Locate the cell with the specified text and output its [X, Y] center coordinate. 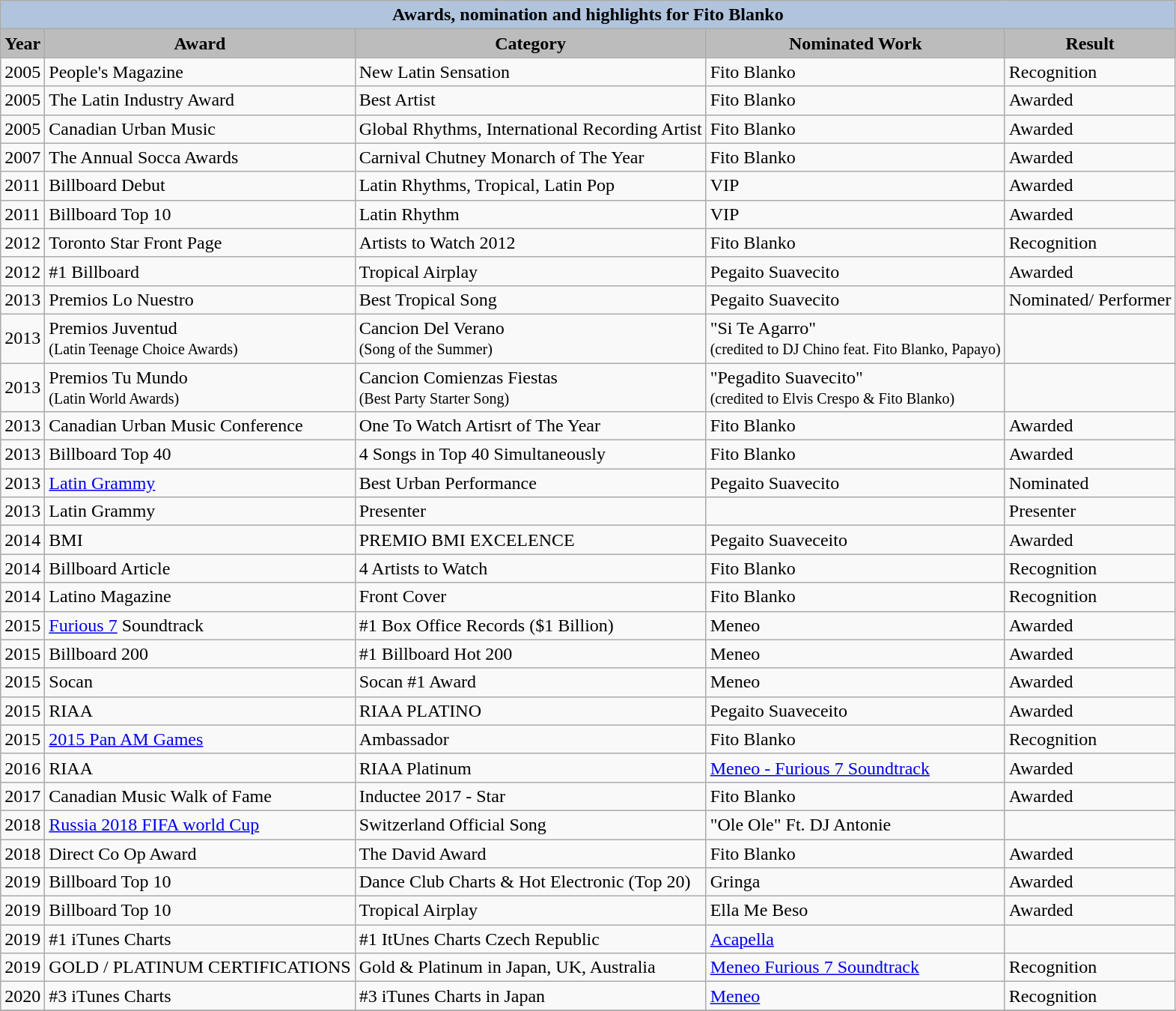
Nominated [1090, 483]
2017 [22, 796]
#1 ItUnes Charts Czech Republic [530, 939]
Result [1090, 43]
#1 iTunes Charts [200, 939]
Ella Me Beso [855, 911]
Latino Magazine [200, 597]
2015 Pan AM Games [200, 739]
#3 iTunes Charts [200, 996]
Artists to Watch 2012 [530, 243]
Socan [200, 682]
#1 Box Office Records ($1 Billion) [530, 625]
PREMIO BMI EXCELENCE [530, 540]
"Ole Ole" Ft. DJ Antonie [855, 825]
People's Magazine [200, 72]
GOLD / PLATINUM CERTIFICATIONS [200, 968]
Latin Rhythm [530, 214]
"Si Te Agarro"(credited to DJ Chino feat. Fito Blanko, Papayo) [855, 338]
Latin Rhythms, Tropical, Latin Pop [530, 186]
Billboard Article [200, 568]
Best Artist [530, 100]
Cancion Del Verano (Song of the Summer) [530, 338]
Russia 2018 FIFA world Cup [200, 825]
"Pegadito Suavecito"(credited to Elvis Crespo & Fito Blanko) [855, 386]
Nominated Work [855, 43]
Front Cover [530, 597]
The Annual Socca Awards [200, 157]
BMI [200, 540]
Toronto Star Front Page [200, 243]
The David Award [530, 853]
Canadian Urban Music Conference [200, 426]
New Latin Sensation [530, 72]
Billboard Debut [200, 186]
RIAA Platinum [530, 768]
Year [22, 43]
Meneo - Furious 7 Soundtrack [855, 768]
#1 Billboard [200, 271]
#3 iTunes Charts in Japan [530, 996]
Acapella [855, 939]
Billboard Top 40 [200, 455]
Best Urban Performance [530, 483]
RIAA PLATINO [530, 711]
Nominated/ Performer [1090, 300]
2007 [22, 157]
Premios Tu Mundo (Latin World Awards) [200, 386]
Gold & Platinum in Japan, UK, Australia [530, 968]
Dance Club Charts & Hot Electronic (Top 20) [530, 882]
Canadian Urban Music [200, 129]
4 Artists to Watch [530, 568]
#1 Billboard Hot 200 [530, 654]
2016 [22, 768]
Billboard 200 [200, 654]
Ambassador [530, 739]
Gringa [855, 882]
Best Tropical Song [530, 300]
The Latin Industry Award [200, 100]
2020 [22, 996]
Canadian Music Walk of Fame [200, 796]
Award [200, 43]
Meneo Furious 7 Soundtrack [855, 968]
Premios Juventud (Latin Teenage Choice Awards) [200, 338]
Inductee 2017 - Star [530, 796]
Cancion Comienzas Fiestas (Best Party Starter Song) [530, 386]
Switzerland Official Song [530, 825]
Socan #1 Award [530, 682]
Direct Co Op Award [200, 853]
Category [530, 43]
One To Watch Artisrt of The Year [530, 426]
Awards, nomination and highlights for Fito Blanko [588, 15]
Global Rhythms, International Recording Artist [530, 129]
Furious 7 Soundtrack [200, 625]
Premios Lo Nuestro [200, 300]
4 Songs in Top 40 Simultaneously [530, 455]
Carnival Chutney Monarch of The Year [530, 157]
